Output the (X, Y) coordinate of the center of the cell containing the given text.  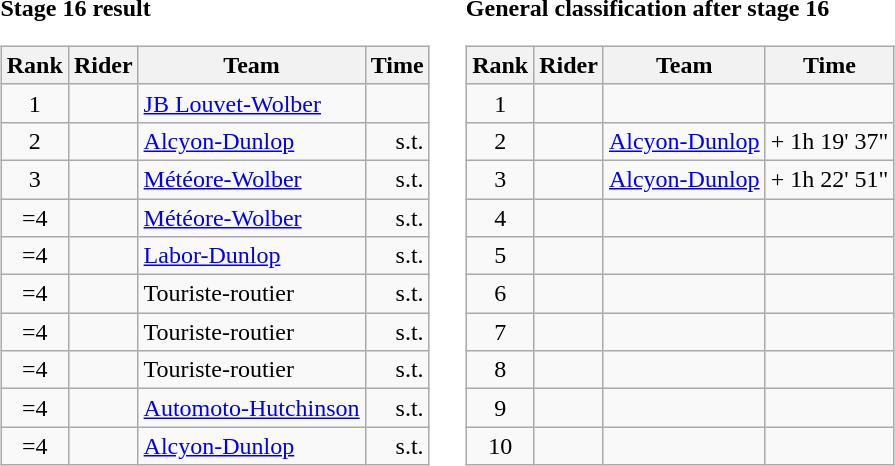
9 (500, 408)
+ 1h 19' 37" (830, 141)
Automoto-Hutchinson (252, 408)
Labor-Dunlop (252, 256)
5 (500, 256)
7 (500, 332)
4 (500, 217)
JB Louvet-Wolber (252, 103)
8 (500, 370)
+ 1h 22' 51" (830, 179)
10 (500, 446)
6 (500, 294)
